Identify which cell holds the provided text, then report its (x, y) central coordinate. 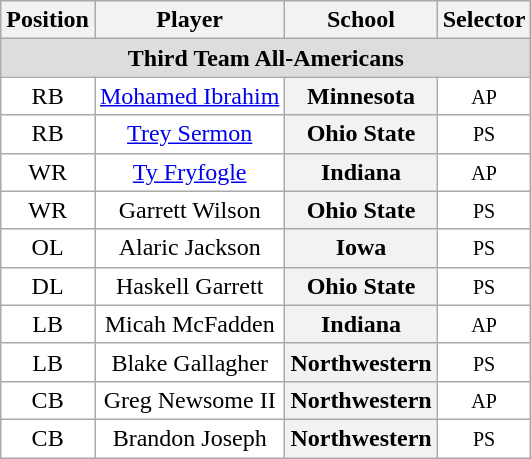
Haskell Garrett (189, 286)
Greg Newsome II (189, 400)
OL (48, 248)
DL (48, 286)
Brandon Joseph (189, 438)
Blake Gallagher (189, 362)
Iowa (361, 248)
Micah McFadden (189, 324)
Garrett Wilson (189, 210)
School (361, 20)
Third Team All-Americans (266, 58)
Position (48, 20)
Minnesota (361, 96)
Mohamed Ibrahim (189, 96)
Trey Sermon (189, 134)
Alaric Jackson (189, 248)
Selector (484, 20)
Ty Fryfogle (189, 172)
Player (189, 20)
